Return [X, Y] of the center of cell containing provided text 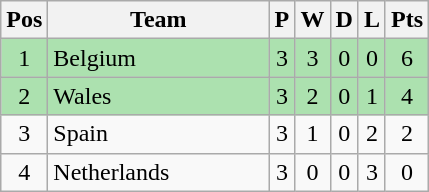
Wales [158, 96]
Spain [158, 134]
Team [158, 20]
Netherlands [158, 172]
Belgium [158, 58]
P [282, 20]
Pos [24, 20]
W [312, 20]
Pts [406, 20]
6 [406, 58]
D [344, 20]
L [372, 20]
